Return (X, Y) of the center of cell containing provided text 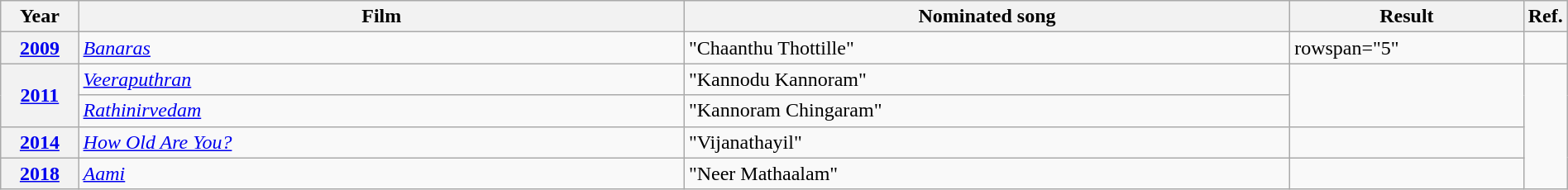
Banaras (381, 48)
Ref. (1545, 17)
"Chaanthu Thottille" (987, 48)
"Vijanathayil" (987, 142)
Film (381, 17)
"Kannoram Chingaram" (987, 111)
2009 (40, 48)
2011 (40, 95)
Aami (381, 173)
Nominated song (987, 17)
Rathinirvedam (381, 111)
Veeraputhran (381, 79)
rowspan="5" (1408, 48)
2014 (40, 142)
Year (40, 17)
"Neer Mathaalam" (987, 173)
How Old Are You? (381, 142)
"Kannodu Kannoram" (987, 79)
2018 (40, 173)
Result (1408, 17)
